Provide the (X, Y) coordinate of the cell's center where the given text is located.  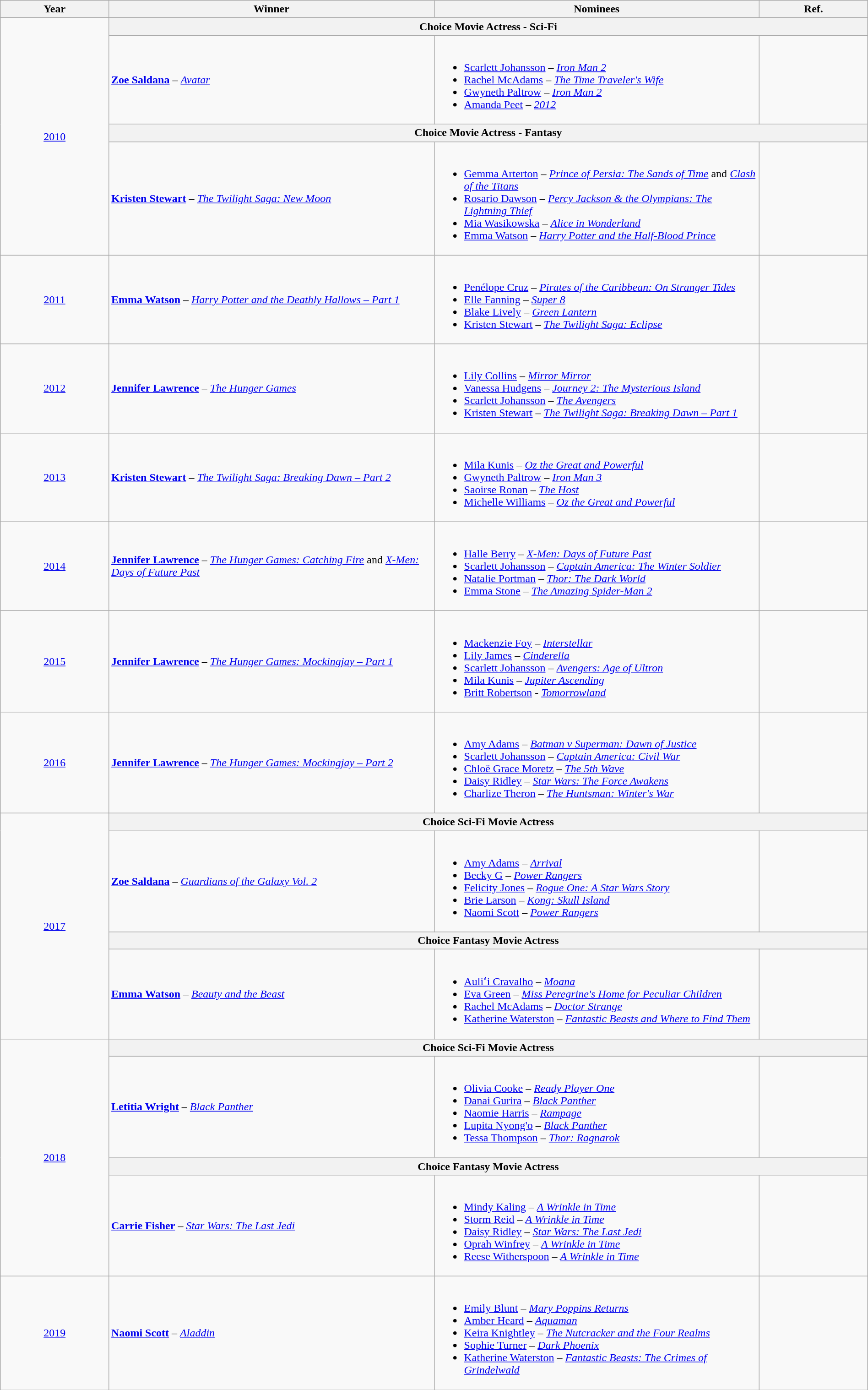
2018 (55, 1157)
Carrie Fisher – Star Wars: The Last Jedi (271, 1226)
Mila Kunis – Oz the Great and PowerfulGwyneth Paltrow – Iron Man 3Saoirse Ronan – The HostMichelle Williams – Oz the Great and Powerful (597, 477)
Scarlett Johansson – Iron Man 2Rachel McAdams – The Time Traveler's WifeGwyneth Paltrow – Iron Man 2Amanda Peet – 2012 (597, 80)
Kristen Stewart – The Twilight Saga: New Moon (271, 198)
Naomi Scott – Aladdin (271, 1333)
Choice Movie Actress - Fantasy (488, 133)
Ref. (813, 9)
Amy Adams – ArrivalBecky G – Power RangersFelicity Jones – Rogue One: A Star Wars StoryBrie Larson – Kong: Skull IslandNaomi Scott – Power Rangers (597, 881)
Kristen Stewart – The Twilight Saga: Breaking Dawn – Part 2 (271, 477)
Jennifer Lawrence – The Hunger Games: Mockingjay – Part 1 (271, 661)
2017 (55, 926)
2011 (55, 300)
2010 (55, 136)
Nominees (597, 9)
Jennifer Lawrence – The Hunger Games: Catching Fire and X-Men: Days of Future Past (271, 566)
Emma Watson – Harry Potter and the Deathly Hallows – Part 1 (271, 300)
Zoe Saldana – Guardians of the Galaxy Vol. 2 (271, 881)
Olivia Cooke – Ready Player OneDanai Gurira – Black PantherNaomie Harris – RampageLupita Nyong'o – Black PantherTessa Thompson – Thor: Ragnarok (597, 1107)
2014 (55, 566)
Choice Movie Actress - Sci-Fi (488, 27)
2015 (55, 661)
2019 (55, 1333)
Winner (271, 9)
2016 (55, 762)
Zoe Saldana – Avatar (271, 80)
Year (55, 9)
2012 (55, 388)
Jennifer Lawrence – The Hunger Games: Mockingjay – Part 2 (271, 762)
Emma Watson – Beauty and the Beast (271, 994)
2013 (55, 477)
Jennifer Lawrence – The Hunger Games (271, 388)
Letitia Wright – Black Panther (271, 1107)
